Determine the (X, Y) coordinate at the center of the cell enclosing the given text.  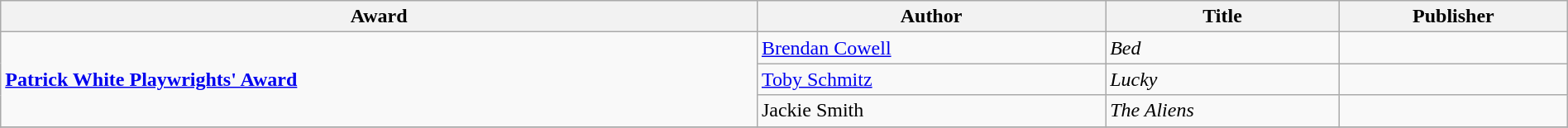
Author (931, 17)
Jackie Smith (931, 111)
Publisher (1454, 17)
The Aliens (1222, 111)
Brendan Cowell (931, 48)
Patrick White Playwrights' Award (379, 79)
Toby Schmitz (931, 79)
Bed (1222, 48)
Title (1222, 17)
Lucky (1222, 79)
Award (379, 17)
